Pinpoint the cell where the given text exists, returning its (x, y) midpoint coordinate. 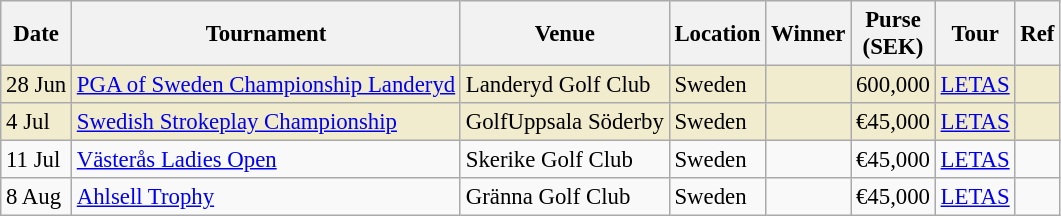
Västerås Ladies Open (266, 160)
Location (718, 34)
11 Jul (36, 160)
GolfUppsala Söderby (564, 122)
Ref (1038, 34)
Winner (808, 34)
Swedish Strokeplay Championship (266, 122)
Tournament (266, 34)
8 Aug (36, 197)
Purse(SEK) (894, 34)
Skerike Golf Club (564, 160)
Venue (564, 34)
Date (36, 34)
600,000 (894, 85)
PGA of Sweden Championship Landeryd (266, 85)
4 Jul (36, 122)
Ahlsell Trophy (266, 197)
28 Jun (36, 85)
Gränna Golf Club (564, 197)
Landeryd Golf Club (564, 85)
Tour (975, 34)
